Return the [X, Y] coordinate for the center point of the cell that contains the specified text.  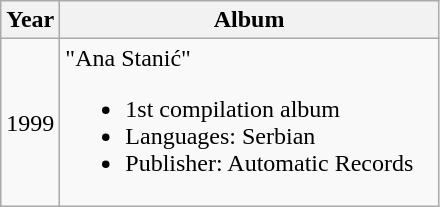
Album [250, 20]
1999 [30, 122]
"Ana Stanić"1st compilation albumLanguages: SerbianPublisher: Automatic Records [250, 122]
Year [30, 20]
